Capture the cell that displays the provided text and extract its (X, Y) central coordinate. 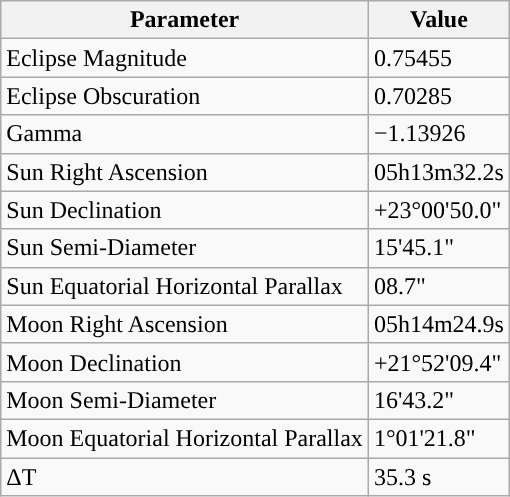
−1.13926 (438, 134)
0.75455 (438, 58)
+21°52'09.4" (438, 362)
Parameter (185, 20)
Moon Equatorial Horizontal Parallax (185, 438)
Sun Semi-Diameter (185, 248)
Sun Equatorial Horizontal Parallax (185, 286)
Sun Declination (185, 210)
ΔT (185, 477)
Moon Right Ascension (185, 324)
Gamma (185, 134)
15'45.1" (438, 248)
05h14m24.9s (438, 324)
Value (438, 20)
Eclipse Obscuration (185, 96)
Sun Right Ascension (185, 172)
35.3 s (438, 477)
05h13m32.2s (438, 172)
1°01'21.8" (438, 438)
Moon Semi-Diameter (185, 400)
+23°00'50.0" (438, 210)
16'43.2" (438, 400)
0.70285 (438, 96)
Moon Declination (185, 362)
Eclipse Magnitude (185, 58)
08.7" (438, 286)
